Determine the [X, Y] coordinate at the center of the cell enclosing the given text.  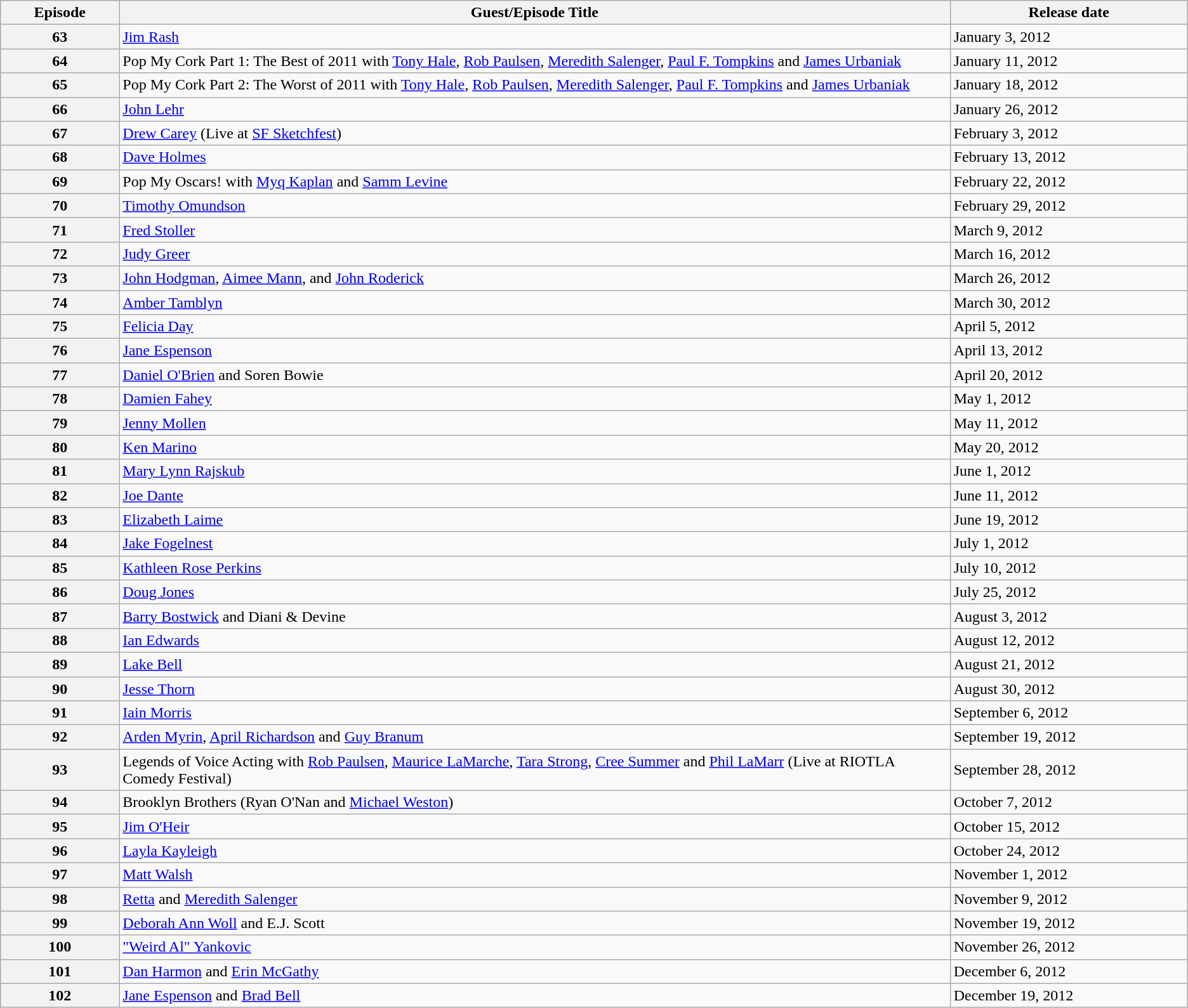
September 6, 2012 [1069, 713]
Barry Bostwick and Diani & Devine [534, 616]
82 [60, 495]
Drew Carey (Live at SF Sketchfest) [534, 133]
70 [60, 206]
90 [60, 688]
67 [60, 133]
86 [60, 592]
January 26, 2012 [1069, 109]
93 [60, 770]
96 [60, 851]
Dan Harmon and Erin McGathy [534, 971]
Legends of Voice Acting with Rob Paulsen, Maurice LaMarche, Tara Strong, Cree Summer and Phil LaMarr (Live at RIOTLA Comedy Festival) [534, 770]
April 20, 2012 [1069, 375]
November 19, 2012 [1069, 923]
Guest/Episode Title [534, 13]
John Lehr [534, 109]
November 9, 2012 [1069, 899]
Damien Fahey [534, 399]
73 [60, 278]
January 3, 2012 [1069, 37]
December 19, 2012 [1069, 995]
91 [60, 713]
74 [60, 303]
May 1, 2012 [1069, 399]
June 19, 2012 [1069, 520]
80 [60, 447]
Jane Espenson [534, 351]
Dave Holmes [534, 157]
February 3, 2012 [1069, 133]
Retta and Meredith Salenger [534, 899]
April 5, 2012 [1069, 327]
Pop My Cork Part 1: The Best of 2011 with Tony Hale, Rob Paulsen, Meredith Salenger, Paul F. Tompkins and James Urbaniak [534, 61]
76 [60, 351]
Pop My Oscars! with Myq Kaplan and Samm Levine [534, 181]
August 3, 2012 [1069, 616]
68 [60, 157]
Doug Jones [534, 592]
October 24, 2012 [1069, 851]
September 28, 2012 [1069, 770]
February 22, 2012 [1069, 181]
Jim O'Heir [534, 827]
Jane Espenson and Brad Bell [534, 995]
Joe Dante [534, 495]
98 [60, 899]
January 11, 2012 [1069, 61]
Ian Edwards [534, 640]
94 [60, 802]
100 [60, 947]
89 [60, 664]
81 [60, 471]
75 [60, 327]
83 [60, 520]
85 [60, 568]
97 [60, 875]
March 26, 2012 [1069, 278]
66 [60, 109]
Pop My Cork Part 2: The Worst of 2011 with Tony Hale, Rob Paulsen, Meredith Salenger, Paul F. Tompkins and James Urbaniak [534, 85]
March 16, 2012 [1069, 254]
May 11, 2012 [1069, 423]
September 19, 2012 [1069, 737]
Brooklyn Brothers (Ryan O'Nan and Michael Weston) [534, 802]
Jim Rash [534, 37]
August 21, 2012 [1069, 664]
Fred Stoller [534, 230]
Release date [1069, 13]
Jake Fogelnest [534, 544]
Daniel O'Brien and Soren Bowie [534, 375]
Episode [60, 13]
February 29, 2012 [1069, 206]
Jesse Thorn [534, 688]
July 25, 2012 [1069, 592]
November 1, 2012 [1069, 875]
May 20, 2012 [1069, 447]
Timothy Omundson [534, 206]
Matt Walsh [534, 875]
"Weird Al" Yankovic [534, 947]
101 [60, 971]
Arden Myrin, April Richardson and Guy Branum [534, 737]
January 18, 2012 [1069, 85]
71 [60, 230]
79 [60, 423]
June 1, 2012 [1069, 471]
Lake Bell [534, 664]
April 13, 2012 [1069, 351]
October 15, 2012 [1069, 827]
June 11, 2012 [1069, 495]
July 1, 2012 [1069, 544]
Amber Tamblyn [534, 303]
78 [60, 399]
102 [60, 995]
64 [60, 61]
Deborah Ann Woll and E.J. Scott [534, 923]
November 26, 2012 [1069, 947]
March 9, 2012 [1069, 230]
August 12, 2012 [1069, 640]
84 [60, 544]
88 [60, 640]
77 [60, 375]
Judy Greer [534, 254]
69 [60, 181]
August 30, 2012 [1069, 688]
99 [60, 923]
87 [60, 616]
Iain Morris [534, 713]
65 [60, 85]
Felicia Day [534, 327]
Elizabeth Laime [534, 520]
Kathleen Rose Perkins [534, 568]
72 [60, 254]
95 [60, 827]
Ken Marino [534, 447]
October 7, 2012 [1069, 802]
Jenny Mollen [534, 423]
March 30, 2012 [1069, 303]
February 13, 2012 [1069, 157]
July 10, 2012 [1069, 568]
92 [60, 737]
Mary Lynn Rajskub [534, 471]
Layla Kayleigh [534, 851]
63 [60, 37]
John Hodgman, Aimee Mann, and John Roderick [534, 278]
December 6, 2012 [1069, 971]
